Capture the cell that displays the provided text and extract its (X, Y) central coordinate. 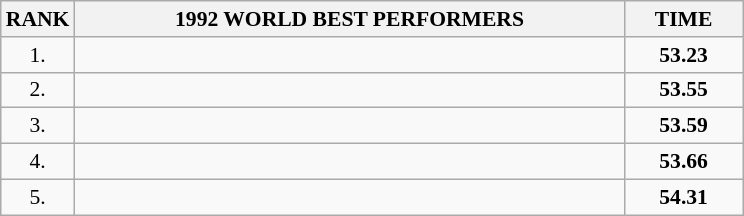
1992 WORLD BEST PERFORMERS (349, 19)
TIME (684, 19)
53.66 (684, 162)
3. (38, 126)
53.23 (684, 55)
2. (38, 90)
4. (38, 162)
54.31 (684, 197)
53.55 (684, 90)
1. (38, 55)
53.59 (684, 126)
5. (38, 197)
RANK (38, 19)
